Detect which cell encompasses the target text, then output its (x, y) center coordinate. 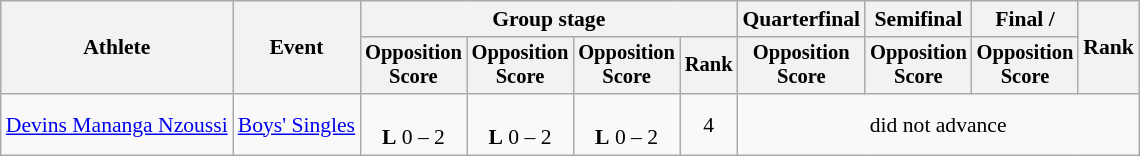
Group stage (548, 19)
Quarterfinal (801, 19)
Semifinal (918, 19)
did not advance (938, 124)
Event (296, 48)
Devins Mananga Nzoussi (117, 124)
Athlete (117, 48)
4 (709, 124)
Final / (1026, 19)
Boys' Singles (296, 124)
